Determine the [X, Y] coordinate at the center of the cell enclosing the given text.  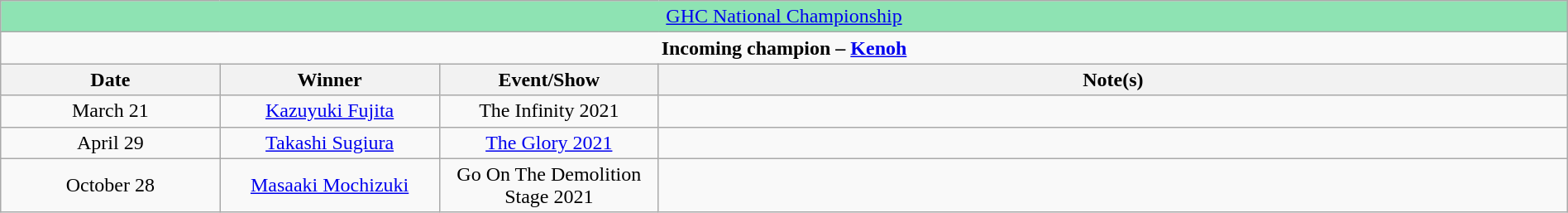
Takashi Sugiura [329, 143]
March 21 [111, 111]
Event/Show [549, 80]
The Glory 2021 [549, 143]
Incoming champion – Kenoh [784, 48]
Date [111, 80]
The Infinity 2021 [549, 111]
April 29 [111, 143]
October 28 [111, 186]
Masaaki Mochizuki [329, 186]
Winner [329, 80]
Note(s) [1113, 80]
Go On The Demolition Stage 2021 [549, 186]
GHC National Championship [784, 17]
Kazuyuki Fujita [329, 111]
